From the cell containing the given text, extract its center point as [X, Y] coordinate. 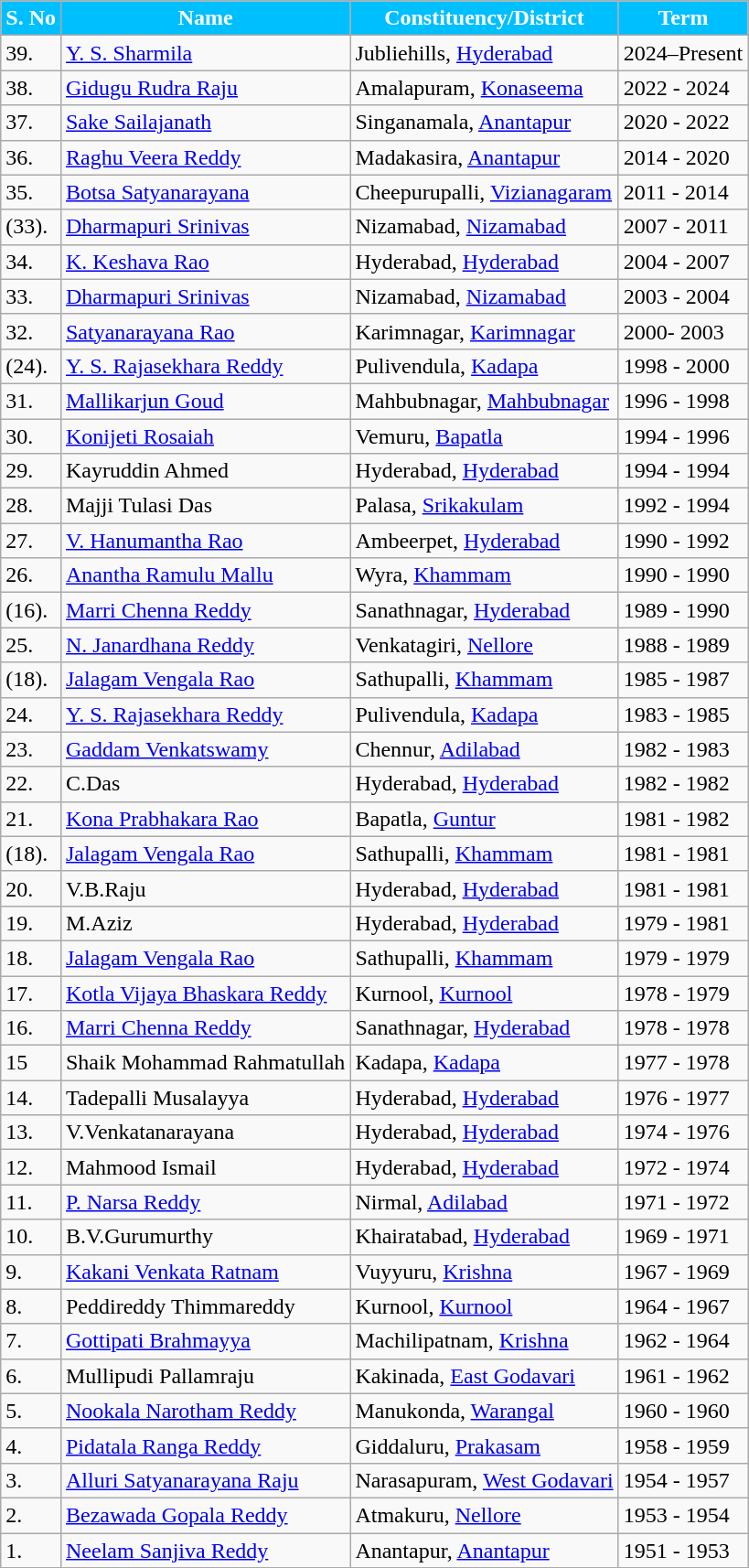
1958 - 1959 [683, 1445]
(33). [31, 227]
36. [31, 157]
Anantapur, Anantapur [485, 1551]
2007 - 2011 [683, 227]
Mahmood Ismail [205, 1167]
35. [31, 192]
30. [31, 436]
Manukonda, Warangal [485, 1411]
(24). [31, 366]
2011 - 2014 [683, 192]
Vemuru, Bapatla [485, 436]
1982 - 1982 [683, 784]
Mallikarjun Goud [205, 401]
14. [31, 1098]
1998 - 2000 [683, 366]
2024–Present [683, 53]
Peddireddy Thimmareddy [205, 1306]
33. [31, 296]
Gaddam Venkatswamy [205, 749]
11. [31, 1202]
Kayruddin Ahmed [205, 471]
Madakasira, Anantapur [485, 157]
18. [31, 958]
Narasapuram, West Godavari [485, 1480]
29. [31, 471]
Nirmal, Adilabad [485, 1202]
Konijeti Rosaiah [205, 436]
(16). [31, 610]
V.Venkatanarayana [205, 1133]
22. [31, 784]
39. [31, 53]
Constituency/District [485, 18]
1988 - 1989 [683, 645]
Bapatla, Guntur [485, 819]
25. [31, 645]
1989 - 1990 [683, 610]
10. [31, 1237]
2014 - 2020 [683, 157]
Khairatabad, Hyderabad [485, 1237]
5. [31, 1411]
Cheepurupalli, Vizianagaram [485, 192]
Neelam Sanjiva Reddy [205, 1551]
3. [31, 1480]
1978 - 1979 [683, 993]
Giddaluru, Prakasam [485, 1445]
1960 - 1960 [683, 1411]
Satyanarayana Rao [205, 331]
Name [205, 18]
Kakani Venkata Ratnam [205, 1272]
32. [31, 331]
1969 - 1971 [683, 1237]
2004 - 2007 [683, 262]
2000- 2003 [683, 331]
2003 - 2004 [683, 296]
1974 - 1976 [683, 1133]
16. [31, 1028]
1983 - 1985 [683, 714]
Term [683, 18]
Chennur, Adilabad [485, 749]
26. [31, 575]
S. No [31, 18]
1979 - 1979 [683, 958]
N. Janardhana Reddy [205, 645]
Vuyyuru, Krishna [485, 1272]
37. [31, 123]
C.Das [205, 784]
1967 - 1969 [683, 1272]
6. [31, 1376]
K. Keshava Rao [205, 262]
Gidugu Rudra Raju [205, 88]
V. Hanumantha Rao [205, 541]
1979 - 1981 [683, 923]
1. [31, 1551]
Mullipudi Pallamraju [205, 1376]
13. [31, 1133]
Karimnagar, Karimnagar [485, 331]
38. [31, 88]
1994 - 1994 [683, 471]
Nookala Narotham Reddy [205, 1411]
15 [31, 1063]
1990 - 1992 [683, 541]
Kotla Vijaya Bhaskara Reddy [205, 993]
Majji Tulasi Das [205, 506]
34. [31, 262]
V.B.Raju [205, 888]
1981 - 1982 [683, 819]
8. [31, 1306]
Raghu Veera Reddy [205, 157]
4. [31, 1445]
1953 - 1954 [683, 1515]
1951 - 1953 [683, 1551]
1985 - 1987 [683, 680]
1996 - 1998 [683, 401]
Pidatala Ranga Reddy [205, 1445]
1977 - 1978 [683, 1063]
1990 - 1990 [683, 575]
1994 - 1996 [683, 436]
28. [31, 506]
M.Aziz [205, 923]
Kakinada, East Godavari [485, 1376]
Kadapa, Kadapa [485, 1063]
Sake Sailajanath [205, 123]
Mahbubnagar, Mahbubnagar [485, 401]
31. [31, 401]
Venkatagiri, Nellore [485, 645]
Alluri Satyanarayana Raju [205, 1480]
Wyra, Khammam [485, 575]
21. [31, 819]
Bezawada Gopala Reddy [205, 1515]
Amalapuram, Konaseema [485, 88]
2. [31, 1515]
1992 - 1994 [683, 506]
Gottipati Brahmayya [205, 1341]
1976 - 1977 [683, 1098]
Tadepalli Musalayya [205, 1098]
7. [31, 1341]
Anantha Ramulu Mallu [205, 575]
2022 - 2024 [683, 88]
Palasa, Srikakulam [485, 506]
1978 - 1978 [683, 1028]
Machilipatnam, Krishna [485, 1341]
1954 - 1957 [683, 1480]
B.V.Gurumurthy [205, 1237]
19. [31, 923]
P. Narsa Reddy [205, 1202]
12. [31, 1167]
Botsa Satyanarayana [205, 192]
Atmakuru, Nellore [485, 1515]
Singanamala, Anantapur [485, 123]
1971 - 1972 [683, 1202]
Y. S. Sharmila [205, 53]
20. [31, 888]
1982 - 1983 [683, 749]
1961 - 1962 [683, 1376]
Jubliehills, Hyderabad [485, 53]
1972 - 1974 [683, 1167]
1964 - 1967 [683, 1306]
2020 - 2022 [683, 123]
Shaik Mohammad Rahmatullah [205, 1063]
27. [31, 541]
23. [31, 749]
Kona Prabhakara Rao [205, 819]
Ambeerpet, Hyderabad [485, 541]
24. [31, 714]
17. [31, 993]
1962 - 1964 [683, 1341]
9. [31, 1272]
